Return (x, y) of the center of cell containing provided text 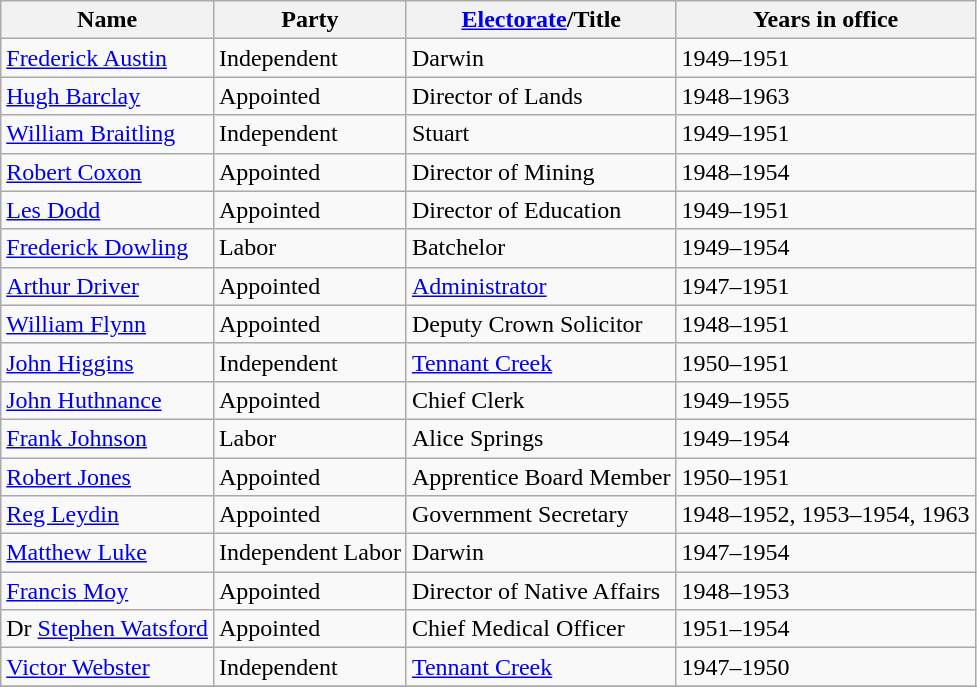
Director of Native Affairs (541, 591)
Chief Medical Officer (541, 629)
1947–1954 (826, 553)
Dr Stephen Watsford (108, 629)
Director of Education (541, 210)
Chief Clerk (541, 400)
Batchelor (541, 248)
William Flynn (108, 324)
John Huthnance (108, 400)
1948–1952, 1953–1954, 1963 (826, 515)
Director of Mining (541, 172)
1948–1951 (826, 324)
Robert Jones (108, 477)
Years in office (826, 20)
1947–1950 (826, 667)
1948–1963 (826, 96)
Frederick Dowling (108, 248)
Frank Johnson (108, 438)
Government Secretary (541, 515)
Les Dodd (108, 210)
Arthur Driver (108, 286)
Party (310, 20)
Apprentice Board Member (541, 477)
Reg Leydin (108, 515)
1947–1951 (826, 286)
Deputy Crown Solicitor (541, 324)
1951–1954 (826, 629)
Director of Lands (541, 96)
Stuart (541, 134)
1948–1954 (826, 172)
William Braitling (108, 134)
Victor Webster (108, 667)
Robert Coxon (108, 172)
1949–1955 (826, 400)
Name (108, 20)
Francis Moy (108, 591)
Independent Labor (310, 553)
Matthew Luke (108, 553)
1948–1953 (826, 591)
Alice Springs (541, 438)
John Higgins (108, 362)
Frederick Austin (108, 58)
Hugh Barclay (108, 96)
Administrator (541, 286)
Electorate/Title (541, 20)
